Output the [x, y] coordinate of the center of the cell containing the given text.  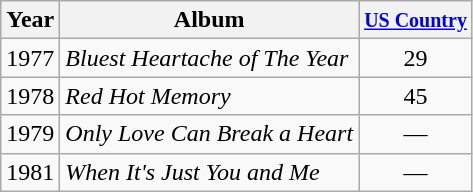
Only Love Can Break a Heart [210, 134]
1981 [30, 172]
1977 [30, 58]
Album [210, 20]
45 [416, 96]
When It's Just You and Me [210, 172]
29 [416, 58]
1978 [30, 96]
Year [30, 20]
Red Hot Memory [210, 96]
1979 [30, 134]
US Country [416, 20]
Bluest Heartache of The Year [210, 58]
